Return [x, y] of the center of cell containing provided text 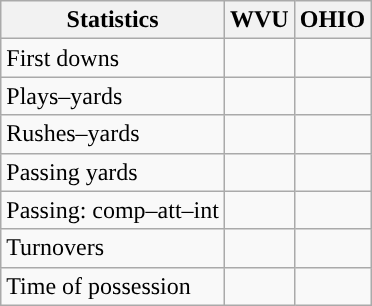
Rushes–yards [113, 134]
Plays–yards [113, 96]
Passing: comp–att–int [113, 210]
Statistics [113, 20]
First downs [113, 58]
Passing yards [113, 172]
Time of possession [113, 286]
OHIO [332, 20]
WVU [259, 20]
Turnovers [113, 248]
